Return the (X, Y) coordinate for the center point of the cell that contains the specified text.  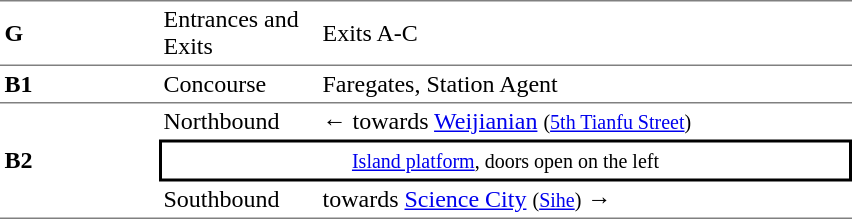
Entrances and Exits (238, 33)
Exits A-C (585, 33)
Concourse (238, 85)
Northbound (238, 122)
B1 (80, 85)
Faregates, Station Agent (585, 85)
← towards Weijianian (5th Tianfu Street) (585, 122)
Island platform, doors open on the left (506, 161)
G (80, 33)
